Pinpoint the cell where the given text exists, returning its [X, Y] midpoint coordinate. 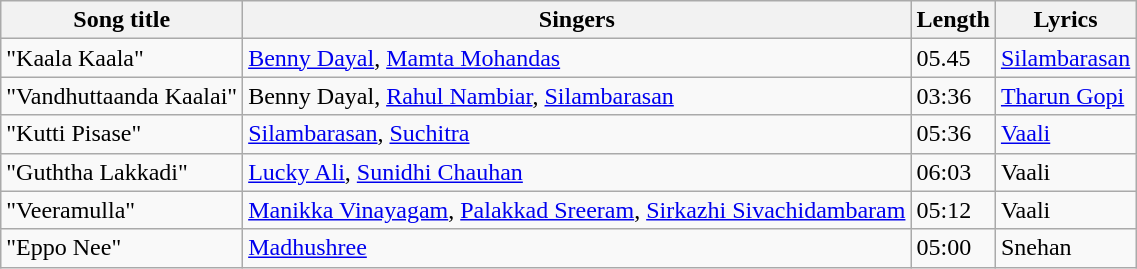
Silambarasan, Suchitra [577, 134]
Silambarasan [1065, 58]
Length [953, 20]
Lucky Ali, Sunidhi Chauhan [577, 172]
05:36 [953, 134]
Benny Dayal, Mamta Mohandas [577, 58]
Manikka Vinayagam, Palakkad Sreeram, Sirkazhi Sivachidambaram [577, 210]
Madhushree [577, 248]
"Kutti Pisase" [122, 134]
Song title [122, 20]
"Eppo Nee" [122, 248]
05.45 [953, 58]
03:36 [953, 96]
Lyrics [1065, 20]
"Vandhuttaanda Kaalai" [122, 96]
Benny Dayal, Rahul Nambiar, Silambarasan [577, 96]
"Kaala Kaala" [122, 58]
"Guththa Lakkadi" [122, 172]
Singers [577, 20]
"Veeramulla" [122, 210]
05:00 [953, 248]
06:03 [953, 172]
Snehan [1065, 248]
Tharun Gopi [1065, 96]
05:12 [953, 210]
